Scan for the cell matching the given text and deliver its (x, y) coordinate at center. 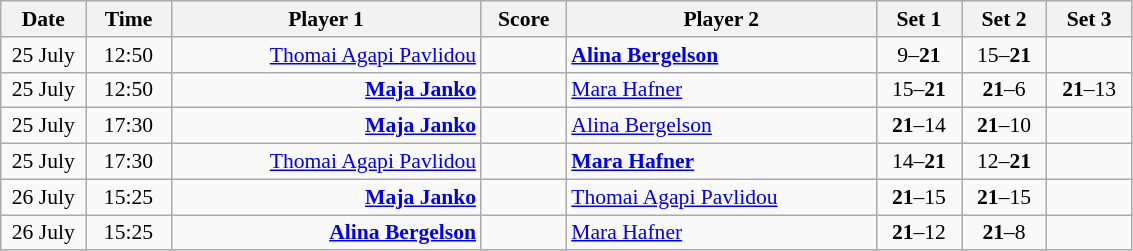
Set 2 (1004, 19)
21–10 (1004, 126)
9–21 (918, 55)
Time (128, 19)
Set 1 (918, 19)
21–8 (1004, 233)
21–12 (918, 233)
14–21 (918, 162)
Set 3 (1090, 19)
Score (524, 19)
21–14 (918, 126)
12–21 (1004, 162)
Player 2 (721, 19)
Date (44, 19)
21–13 (1090, 90)
Player 1 (326, 19)
21–6 (1004, 90)
